For the text-containing cell, return its midpoint in [X, Y] coordinate format. 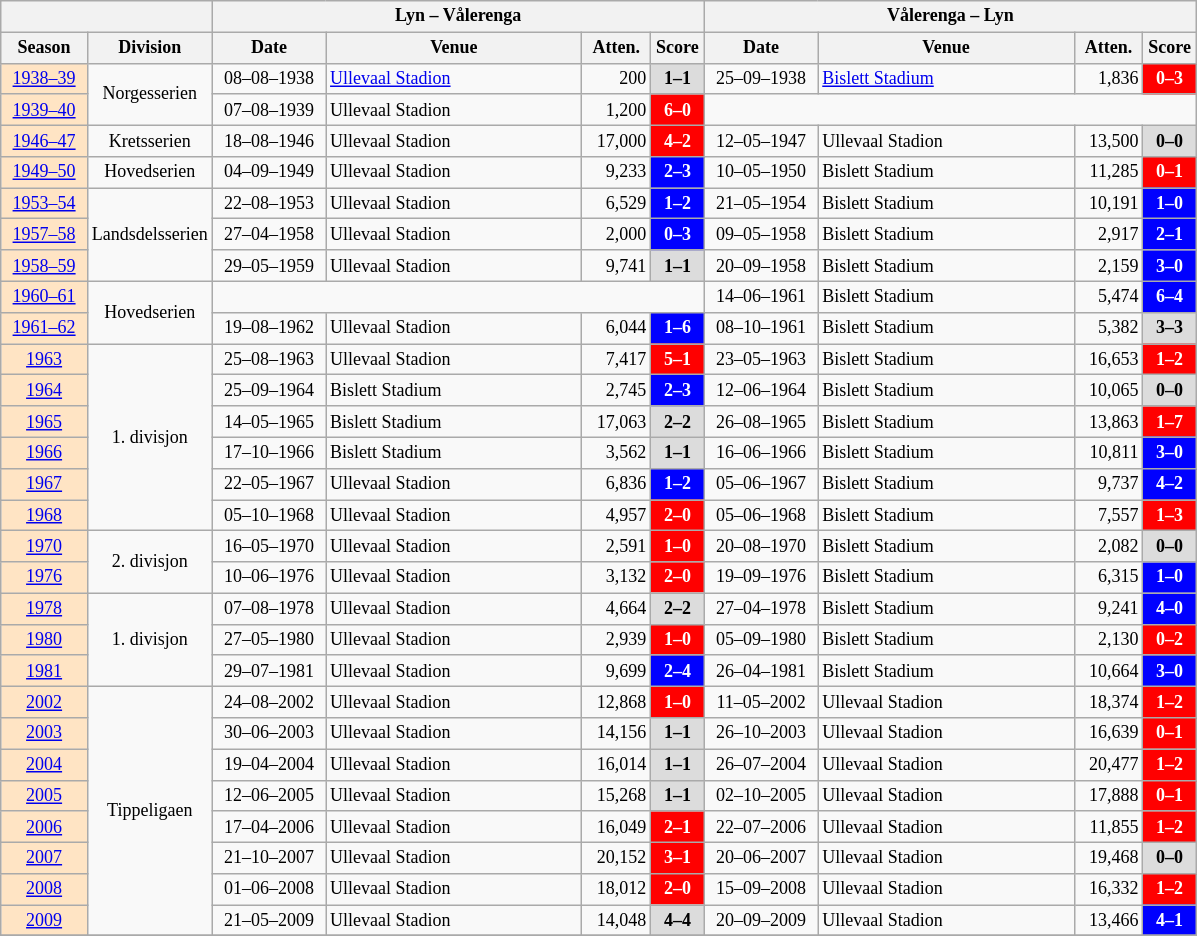
1–3 [1170, 516]
05–09–1980 [761, 640]
7,417 [616, 360]
5–1 [678, 360]
25–09–1964 [269, 390]
1957–58 [44, 234]
2009 [44, 920]
1964 [44, 390]
17,063 [616, 422]
6,836 [616, 484]
11,285 [1108, 172]
14,048 [616, 920]
1965 [44, 422]
10,191 [1108, 204]
15,268 [616, 796]
Lyn – Vålerenga [458, 16]
29–07–1981 [269, 670]
Norgesserien [150, 94]
13,466 [1108, 920]
Division [150, 48]
1968 [44, 516]
27–05–1980 [269, 640]
1976 [44, 578]
23–05–1963 [761, 360]
17–10–1966 [269, 452]
09–05–1958 [761, 234]
26–04–1981 [761, 670]
17,000 [616, 140]
26–10–2003 [761, 734]
2,917 [1108, 234]
9,741 [616, 266]
16–05–1970 [269, 546]
1–7 [1170, 422]
1966 [44, 452]
9,737 [1108, 484]
12–06–1964 [761, 390]
16,332 [1108, 890]
200 [616, 78]
15–09–2008 [761, 890]
20–06–2007 [761, 858]
20,152 [616, 858]
10,664 [1108, 670]
1,836 [1108, 78]
18–08–1946 [269, 140]
18,374 [1108, 702]
05–10–1968 [269, 516]
Kretsserien [150, 140]
2008 [44, 890]
9,241 [1108, 608]
6,529 [616, 204]
27–04–1958 [269, 234]
10,811 [1108, 452]
2,000 [616, 234]
22–08–1953 [269, 204]
20–08–1970 [761, 546]
16–06–1966 [761, 452]
26–07–2004 [761, 764]
16,049 [616, 826]
2002 [44, 702]
08–10–1961 [761, 328]
19–08–1962 [269, 328]
3–3 [1170, 328]
17–04–2006 [269, 826]
2,591 [616, 546]
04–09–1949 [269, 172]
16,639 [1108, 734]
12–05–1947 [761, 140]
9,699 [616, 670]
24–08–2002 [269, 702]
16,014 [616, 764]
12,868 [616, 702]
20–09–1958 [761, 266]
2–4 [678, 670]
12–06–2005 [269, 796]
13,863 [1108, 422]
1980 [44, 640]
3,132 [616, 578]
20–09–2009 [761, 920]
26–08–1965 [761, 422]
7,557 [1108, 516]
1981 [44, 670]
2007 [44, 858]
1949–50 [44, 172]
1978 [44, 608]
3–1 [678, 858]
Season [44, 48]
07–08–1978 [269, 608]
19–04–2004 [269, 764]
14–06–1961 [761, 296]
27–04–1978 [761, 608]
18,012 [616, 890]
19–09–1976 [761, 578]
1970 [44, 546]
1961–62 [44, 328]
05–06–1967 [761, 484]
21–05–2009 [269, 920]
2004 [44, 764]
Tippeligaen [150, 812]
6,315 [1108, 578]
21–05–1954 [761, 204]
21–10–2007 [269, 858]
25–08–1963 [269, 360]
02–10–2005 [761, 796]
1939–40 [44, 110]
07–08–1939 [269, 110]
11–05–2002 [761, 702]
1953–54 [44, 204]
1938–39 [44, 78]
1960–61 [44, 296]
5,474 [1108, 296]
2,745 [616, 390]
9,233 [616, 172]
11,855 [1108, 826]
22–05–1967 [269, 484]
08–08–1938 [269, 78]
1958–59 [44, 266]
14,156 [616, 734]
22–07–2006 [761, 826]
2,939 [616, 640]
1946–47 [44, 140]
2,130 [1108, 640]
6–0 [678, 110]
19,468 [1108, 858]
13,500 [1108, 140]
1–6 [678, 328]
3,562 [616, 452]
10,065 [1108, 390]
2,159 [1108, 266]
1967 [44, 484]
01–06–2008 [269, 890]
10–06–1976 [269, 578]
2006 [44, 826]
4,957 [616, 516]
29–05–1959 [269, 266]
6,044 [616, 328]
2,082 [1108, 546]
17,888 [1108, 796]
Landsdelsserien [150, 235]
4,664 [616, 608]
6–4 [1170, 296]
10–05–1950 [761, 172]
2003 [44, 734]
0–2 [1170, 640]
4–1 [1170, 920]
Vålerenga – Lyn [950, 16]
5,382 [1108, 328]
05–06–1968 [761, 516]
2005 [44, 796]
4–4 [678, 920]
1,200 [616, 110]
14–05–1965 [269, 422]
2. divisjon [150, 562]
25–09–1938 [761, 78]
16,653 [1108, 360]
4–0 [1170, 608]
20,477 [1108, 764]
30–06–2003 [269, 734]
1963 [44, 360]
